From the cell containing the given text, extract its center point as [X, Y] coordinate. 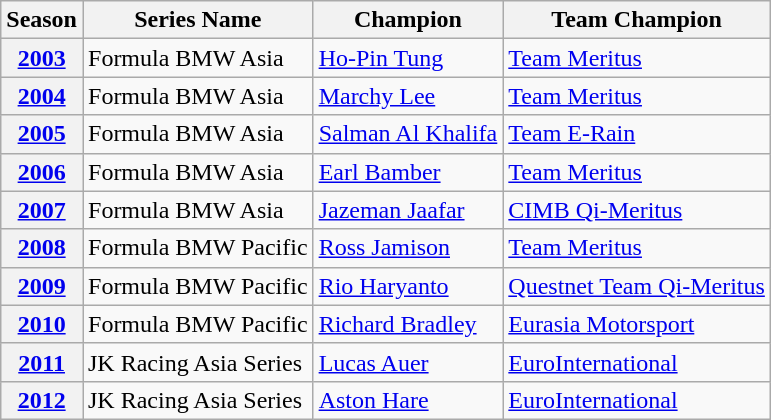
Ross Jamison [408, 248]
Questnet Team Qi-Meritus [637, 286]
Series Name [198, 20]
Team E-Rain [637, 134]
Lucas Auer [408, 362]
Eurasia Motorsport [637, 324]
Earl Bamber [408, 172]
2003 [42, 58]
Season [42, 20]
Richard Bradley [408, 324]
2010 [42, 324]
2004 [42, 96]
CIMB Qi-Meritus [637, 210]
Marchy Lee [408, 96]
2006 [42, 172]
Aston Hare [408, 400]
Team Champion [637, 20]
2012 [42, 400]
Salman Al Khalifa [408, 134]
2005 [42, 134]
2007 [42, 210]
Ho-Pin Tung [408, 58]
Rio Haryanto [408, 286]
2008 [42, 248]
Champion [408, 20]
2009 [42, 286]
Jazeman Jaafar [408, 210]
2011 [42, 362]
